Return [X, Y] of the center of cell containing provided text 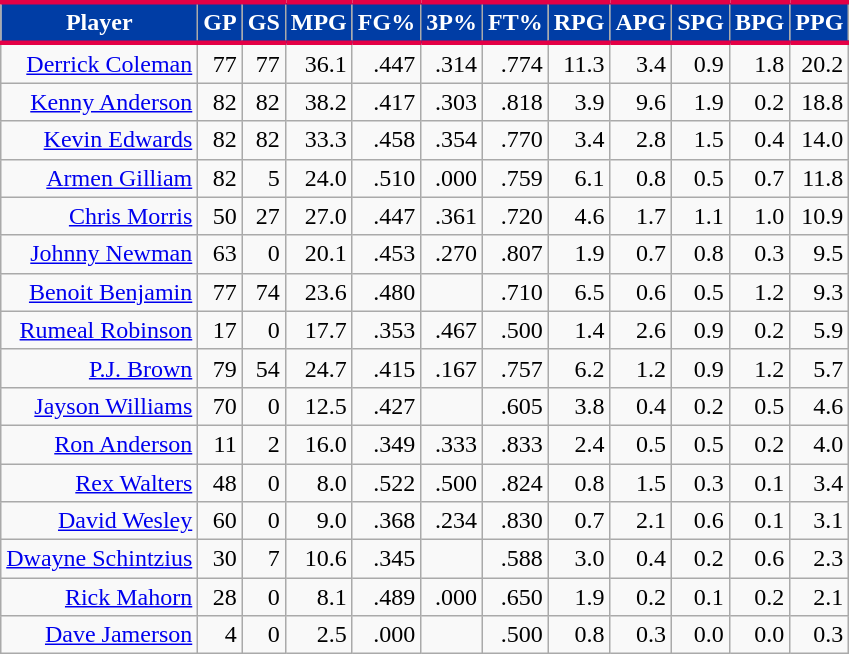
8.0 [318, 483]
.824 [515, 483]
.417 [386, 102]
.303 [452, 102]
6.2 [579, 368]
5.9 [820, 330]
9.0 [318, 521]
.757 [515, 368]
27.0 [318, 216]
Kevin Edwards [100, 140]
Ron Anderson [100, 444]
.774 [515, 63]
3.1 [820, 521]
FT% [515, 22]
17.7 [318, 330]
17 [220, 330]
BPG [759, 22]
.650 [515, 597]
.759 [515, 178]
.349 [386, 444]
.818 [515, 102]
30 [220, 559]
Kenny Anderson [100, 102]
.588 [515, 559]
.489 [386, 597]
60 [220, 521]
5 [264, 178]
MPG [318, 22]
.368 [386, 521]
9.5 [820, 254]
P.J. Brown [100, 368]
Jayson Williams [100, 406]
.770 [515, 140]
1.1 [701, 216]
.710 [515, 292]
GS [264, 22]
David Wesley [100, 521]
Dwayne Schintzius [100, 559]
.480 [386, 292]
50 [220, 216]
2.5 [318, 635]
11 [220, 444]
6.5 [579, 292]
APG [641, 22]
3.0 [579, 559]
79 [220, 368]
28 [220, 597]
10.6 [318, 559]
11.8 [820, 178]
63 [220, 254]
.167 [452, 368]
FG% [386, 22]
.234 [452, 521]
4 [220, 635]
8.1 [318, 597]
.510 [386, 178]
10.9 [820, 216]
Benoit Benjamin [100, 292]
14.0 [820, 140]
Johnny Newman [100, 254]
.833 [515, 444]
Derrick Coleman [100, 63]
48 [220, 483]
1.4 [579, 330]
RPG [579, 22]
70 [220, 406]
54 [264, 368]
23.6 [318, 292]
12.5 [318, 406]
.427 [386, 406]
1.7 [641, 216]
GP [220, 22]
9.3 [820, 292]
7 [264, 559]
Rick Mahorn [100, 597]
Player [100, 22]
.345 [386, 559]
3.9 [579, 102]
.522 [386, 483]
.453 [386, 254]
PPG [820, 22]
24.0 [318, 178]
74 [264, 292]
.353 [386, 330]
2.3 [820, 559]
1.0 [759, 216]
2.8 [641, 140]
2.4 [579, 444]
3.8 [579, 406]
.361 [452, 216]
16.0 [318, 444]
Rumeal Robinson [100, 330]
5.7 [820, 368]
6.1 [579, 178]
20.1 [318, 254]
Armen Gilliam [100, 178]
.270 [452, 254]
3P% [452, 22]
Chris Morris [100, 216]
Rex Walters [100, 483]
27 [264, 216]
.807 [515, 254]
4.0 [820, 444]
38.2 [318, 102]
9.6 [641, 102]
.830 [515, 521]
.467 [452, 330]
.415 [386, 368]
11.3 [579, 63]
2 [264, 444]
18.8 [820, 102]
1.8 [759, 63]
24.7 [318, 368]
Dave Jamerson [100, 635]
33.3 [318, 140]
.458 [386, 140]
.720 [515, 216]
2.6 [641, 330]
20.2 [820, 63]
.314 [452, 63]
.605 [515, 406]
SPG [701, 22]
.333 [452, 444]
.354 [452, 140]
36.1 [318, 63]
